Extract the [X, Y] coordinate from the center of the cell holding the provided text.  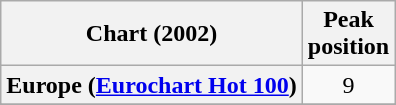
Chart (2002) [152, 34]
9 [348, 85]
Europe (Eurochart Hot 100) [152, 85]
Peakposition [348, 34]
